Capture the cell that displays the provided text and extract its [x, y] central coordinate. 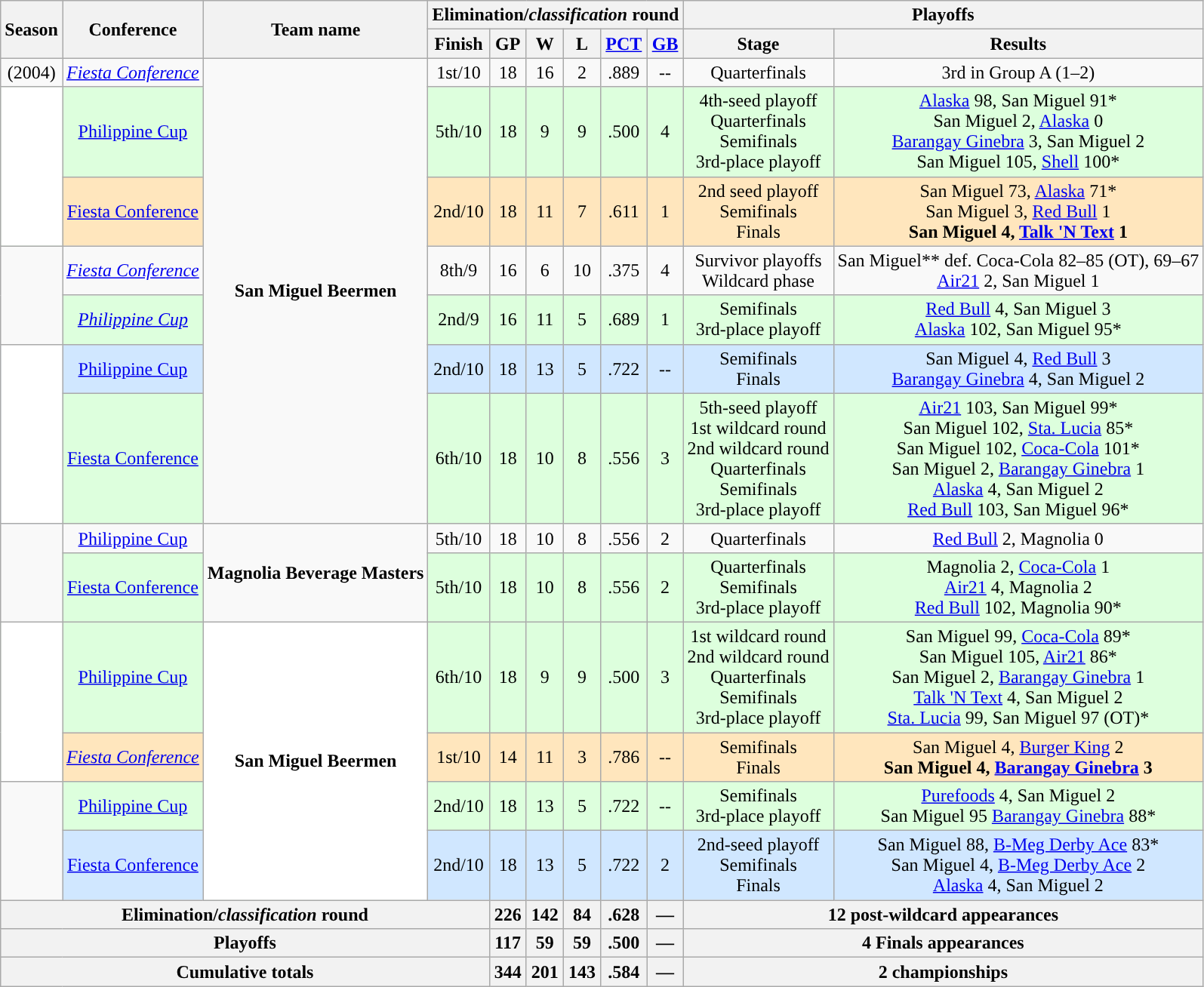
GB [665, 44]
San Miguel 88, B-Meg Derby Ace 83*San Miguel 4, B-Meg Derby Ace 2Alaska 4, San Miguel 2 [1018, 866]
142 [545, 915]
Survivor playoffsWildcard phase [758, 270]
2 championships [944, 972]
QuarterfinalsSemifinals3rd-place playoff [758, 587]
Alaska 98, San Miguel 91*San Miguel 2, Alaska 0Barangay Ginebra 3, San Miguel 2San Miguel 105, Shell 100* [1018, 131]
Finish [459, 44]
L [581, 44]
GP [507, 44]
.628 [624, 915]
Magnolia 2, Coca-Cola 1Air21 4, Magnolia 2Red Bull 102, Magnolia 90* [1018, 587]
PCT [624, 44]
4th-seed playoffQuarterfinalsSemifinals3rd-place playoff [758, 131]
Purefoods 4, San Miguel 2San Miguel 95 Barangay Ginebra 88* [1018, 806]
84 [581, 915]
8th/9 [459, 270]
Results [1018, 44]
Red Bull 4, San Miguel 3Alaska 102, San Miguel 95* [1018, 320]
.584 [624, 972]
2nd/9 [459, 320]
.689 [624, 320]
Cumulative totals [245, 972]
Season [32, 29]
344 [507, 972]
117 [507, 943]
San Miguel 4, Burger King 2San Miguel 4, Barangay Ginebra 3 [1018, 756]
2nd-seed playoffSemifinalsFinals [758, 866]
1st wildcard round2nd wildcard roundQuarterfinalsSemifinals3rd-place playoff [758, 677]
.786 [624, 756]
3rd in Group A (1–2) [1018, 72]
Red Bull 2, Magnolia 0 [1018, 538]
14 [507, 756]
San Miguel 73, Alaska 71*San Miguel 3, Red Bull 1San Miguel 4, Talk 'N Text 1 [1018, 211]
San Miguel 4, Red Bull 3Barangay Ginebra 4, San Miguel 2 [1018, 368]
2nd seed playoffSemifinalsFinals [758, 211]
143 [581, 972]
Stage [758, 44]
4 Finals appearances [944, 943]
5th-seed playoff1st wildcard round2nd wildcard roundQuarterfinalsSemifinals3rd-place playoff [758, 459]
.375 [624, 270]
6 [545, 270]
Magnolia Beverage Masters [316, 573]
.889 [624, 72]
12 post-wildcard appearances [944, 915]
San Miguel** def. Coca-Cola 82–85 (OT), 69–67Air21 2, San Miguel 1 [1018, 270]
Team name [316, 29]
.611 [624, 211]
7 [581, 211]
201 [545, 972]
W [545, 44]
(2004) [32, 72]
Conference [133, 29]
226 [507, 915]
